Return [x, y] of the center of cell containing provided text 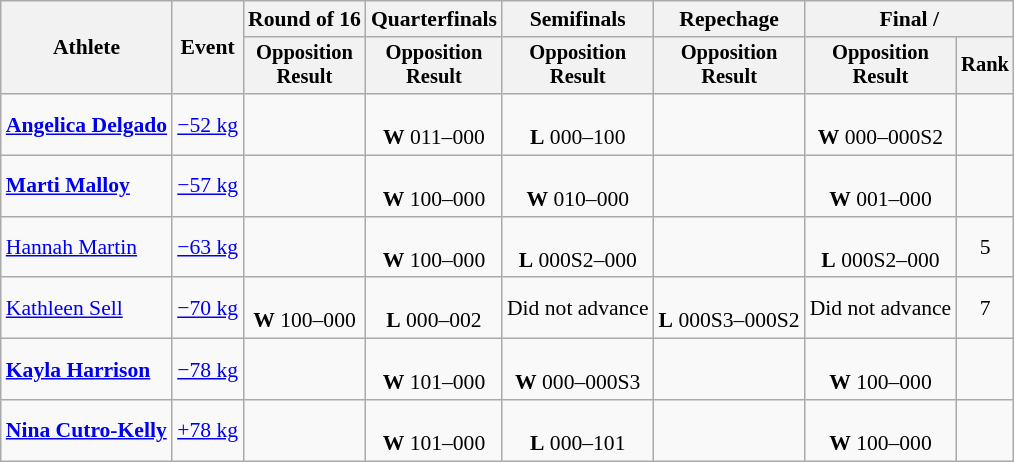
Quarterfinals [434, 19]
W 011–000 [434, 124]
W 010–000 [578, 186]
Repechage [730, 19]
−78 kg [208, 370]
L 000S3–000S2 [730, 308]
Event [208, 48]
5 [985, 248]
W 001–000 [881, 186]
L 000–101 [578, 430]
+78 kg [208, 430]
W 000–000S2 [881, 124]
Nina Cutro-Kelly [86, 430]
Final / [910, 19]
Kayla Harrison [86, 370]
Marti Malloy [86, 186]
Rank [985, 66]
Athlete [86, 48]
Hannah Martin [86, 248]
Kathleen Sell [86, 308]
Semifinals [578, 19]
W 000–000S3 [578, 370]
7 [985, 308]
−52 kg [208, 124]
−57 kg [208, 186]
Round of 16 [304, 19]
L 000–002 [434, 308]
−70 kg [208, 308]
−63 kg [208, 248]
L 000–100 [578, 124]
Angelica Delgado [86, 124]
